Detect which cell encompasses the target text, then output its (x, y) center coordinate. 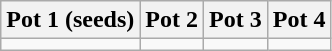
Pot 1 (seeds) (70, 20)
Pot 3 (236, 20)
Pot 2 (172, 20)
Pot 4 (299, 20)
